From the cell containing the given text, extract its center point as (X, Y) coordinate. 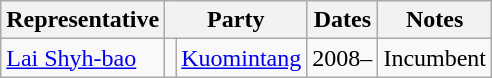
Notes (435, 20)
2008– (342, 58)
Incumbent (435, 58)
Dates (342, 20)
Party (236, 20)
Kuomintang (242, 58)
Lai Shyh-bao (83, 58)
Representative (83, 20)
